Output the (x, y) coordinate of the center of the cell containing the given text.  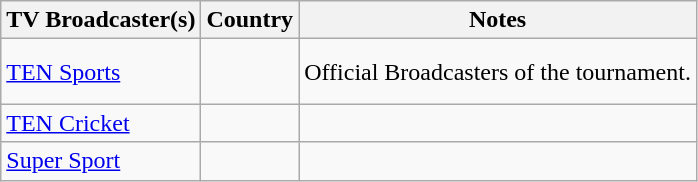
TV Broadcaster(s) (101, 20)
TEN Sports (101, 72)
Notes (498, 20)
Super Sport (101, 161)
Country (250, 20)
TEN Cricket (101, 123)
Official Broadcasters of the tournament. (498, 72)
